Scan for the cell matching the given text and deliver its [x, y] coordinate at center. 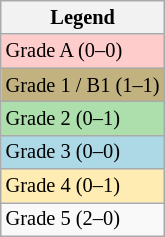
Grade 5 (2–0) [83, 219]
Grade 3 (0–0) [83, 152]
Grade 4 (0–1) [83, 186]
Grade 1 / B1 (1–1) [83, 85]
Legend [83, 17]
Grade 2 (0–1) [83, 118]
Grade A (0–0) [83, 51]
